Extract the [X, Y] coordinate from the center of the cell holding the provided text.  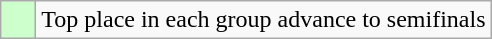
Top place in each group advance to semifinals [264, 20]
